Pinpoint the cell where the given text exists, returning its [X, Y] midpoint coordinate. 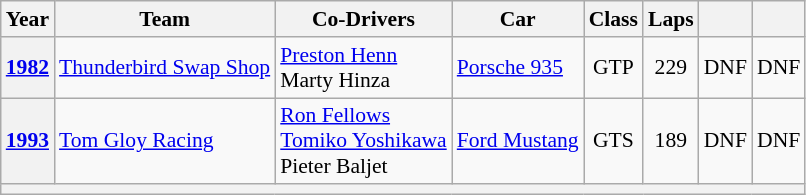
Thunderbird Swap Shop [164, 68]
229 [671, 68]
Ron Fellows Tomiko Yoshikawa Pieter Baljet [364, 142]
Class [614, 19]
1993 [28, 142]
Co-Drivers [364, 19]
189 [671, 142]
Team [164, 19]
Ford Mustang [518, 142]
GTS [614, 142]
Porsche 935 [518, 68]
Car [518, 19]
1982 [28, 68]
Year [28, 19]
GTP [614, 68]
Preston Henn Marty Hinza [364, 68]
Tom Gloy Racing [164, 142]
Laps [671, 19]
